Scan for the cell matching the given text and deliver its (x, y) coordinate at center. 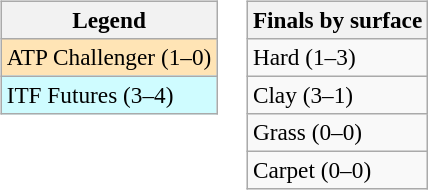
Grass (0–0) (337, 133)
Finals by surface (337, 20)
Clay (3–1) (337, 95)
Carpet (0–0) (337, 171)
Hard (1–3) (337, 57)
ATP Challenger (1–0) (108, 57)
ITF Futures (3–4) (108, 95)
Legend (108, 20)
